Provide the (X, Y) coordinate of the cell's center where the given text is located.  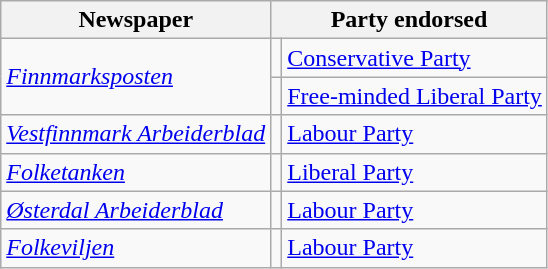
Vestfinnmark Arbeiderblad (136, 134)
Folketanken (136, 172)
Østerdal Arbeiderblad (136, 210)
Party endorsed (410, 20)
Liberal Party (415, 172)
Finnmarksposten (136, 77)
Folkeviljen (136, 248)
Newspaper (136, 20)
Free-minded Liberal Party (415, 96)
Conservative Party (415, 58)
